Provide the (X, Y) coordinate of the cell's center where the given text is located.  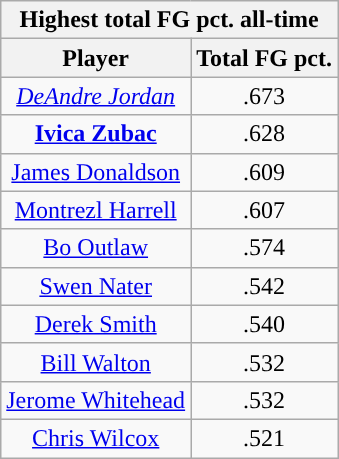
.542 (264, 286)
Total FG pct. (264, 58)
Ivica Zubac (96, 134)
Chris Wilcox (96, 438)
Bill Walton (96, 362)
.673 (264, 96)
Jerome Whitehead (96, 400)
.607 (264, 210)
Montrezl Harrell (96, 210)
Swen Nater (96, 286)
Player (96, 58)
James Donaldson (96, 172)
Highest total FG pct. all-time (170, 20)
.540 (264, 324)
.609 (264, 172)
Derek Smith (96, 324)
Bo Outlaw (96, 248)
DeAndre Jordan (96, 96)
.628 (264, 134)
.574 (264, 248)
.521 (264, 438)
